Return [x, y] of the center of cell containing provided text 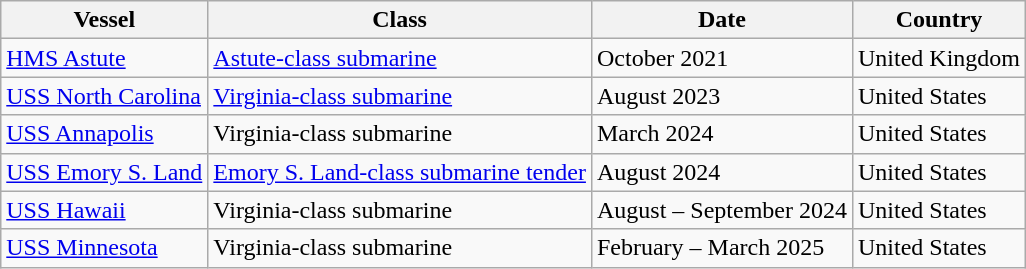
USS North Carolina [104, 96]
August – September 2024 [722, 210]
October 2021 [722, 58]
Vessel [104, 20]
August 2023 [722, 96]
March 2024 [722, 134]
USS Emory S. Land [104, 172]
United Kingdom [938, 58]
USS Annapolis [104, 134]
Country [938, 20]
USS Hawaii [104, 210]
February – March 2025 [722, 248]
USS Minnesota [104, 248]
Date [722, 20]
August 2024 [722, 172]
Astute-class submarine [400, 58]
Class [400, 20]
HMS Astute [104, 58]
Emory S. Land-class submarine tender [400, 172]
